Provide the (X, Y) coordinate of the cell's center where the given text is located.  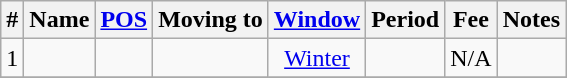
Notes (531, 20)
Period (406, 20)
1 (12, 58)
Moving to (211, 20)
Name (60, 20)
Fee (471, 20)
Window (316, 20)
N/A (471, 58)
POS (124, 20)
Winter (316, 58)
# (12, 20)
